Search for the cell housing the specified text and yield its (X, Y) center coordinate. 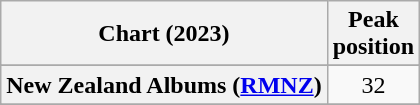
32 (373, 85)
New Zealand Albums (RMNZ) (164, 85)
Peakposition (373, 34)
Chart (2023) (164, 34)
